Pinpoint the cell where the given text exists, returning its [x, y] midpoint coordinate. 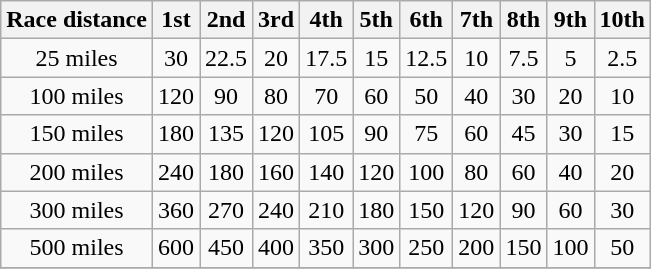
400 [276, 248]
450 [226, 248]
160 [276, 172]
4th [326, 20]
22.5 [226, 58]
8th [524, 20]
105 [326, 134]
600 [176, 248]
150 miles [77, 134]
Race distance [77, 20]
10th [622, 20]
140 [326, 172]
5 [570, 58]
9th [570, 20]
7.5 [524, 58]
5th [376, 20]
200 miles [77, 172]
2nd [226, 20]
250 [426, 248]
75 [426, 134]
270 [226, 210]
12.5 [426, 58]
500 miles [77, 248]
1st [176, 20]
6th [426, 20]
135 [226, 134]
17.5 [326, 58]
360 [176, 210]
2.5 [622, 58]
300 [376, 248]
200 [476, 248]
210 [326, 210]
100 miles [77, 96]
7th [476, 20]
300 miles [77, 210]
3rd [276, 20]
25 miles [77, 58]
45 [524, 134]
70 [326, 96]
350 [326, 248]
